Output the [X, Y] coordinate of the center of the cell containing the given text.  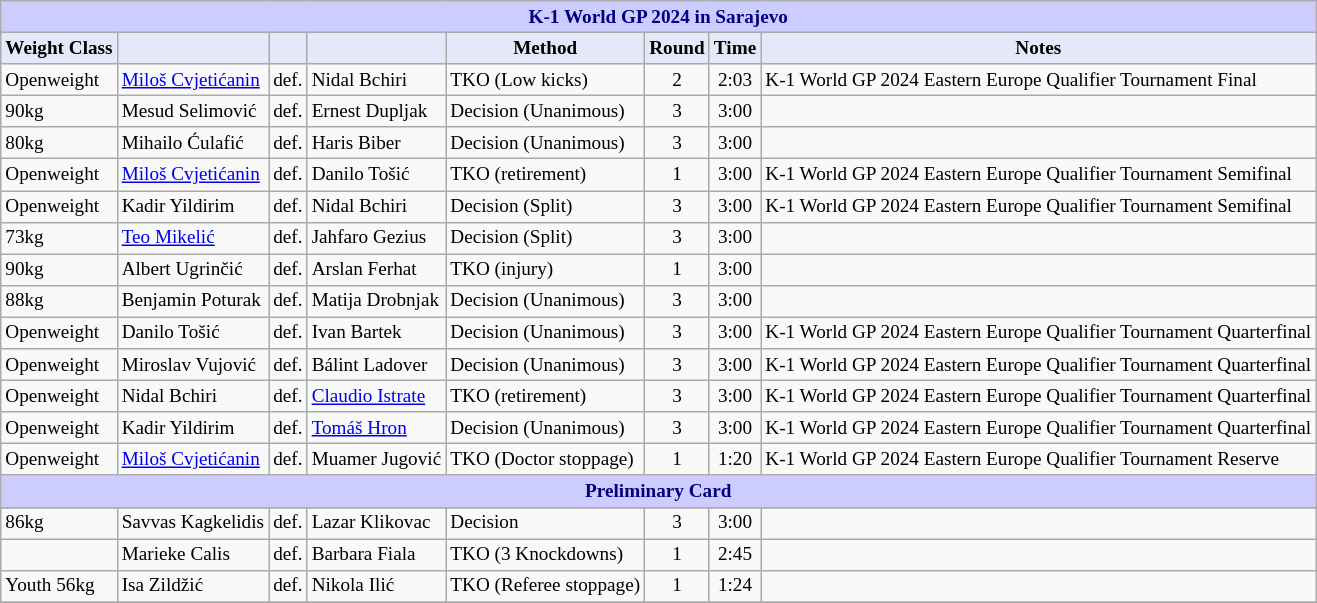
Time [734, 48]
Decision [546, 523]
TKO (Low kicks) [546, 80]
2:03 [734, 80]
Albert Ugrinčić [193, 270]
Ivan Bartek [376, 333]
Weight Class [59, 48]
Barbara Fiala [376, 554]
Marieke Calis [193, 554]
Ernest Dupljak [376, 111]
K-1 World GP 2024 in Sarajevo [658, 17]
K-1 World GP 2024 Eastern Europe Qualifier Tournament Final [1038, 80]
1:24 [734, 586]
Round [678, 48]
Claudio Istrate [376, 396]
73kg [59, 238]
Nikola Ilić [376, 586]
Preliminary Card [658, 491]
86kg [59, 523]
Haris Biber [376, 143]
Method [546, 48]
2 [678, 80]
2:45 [734, 554]
Notes [1038, 48]
1:20 [734, 460]
Muamer Jugović [376, 460]
Miroslav Vujović [193, 365]
Jahfaro Gezius [376, 238]
K-1 World GP 2024 Eastern Europe Qualifier Tournament Reserve [1038, 460]
Youth 56kg [59, 586]
80kg [59, 143]
Benjamin Poturak [193, 301]
88kg [59, 301]
Bálint Ladover [376, 365]
TKO (Referee stoppage) [546, 586]
Teo Mikelić [193, 238]
Mesud Selimović [193, 111]
TKO (injury) [546, 270]
Tomáš Hron [376, 428]
Mihailo Ćulafić [193, 143]
Savvas Kagkelidis [193, 523]
TKO (Doctor stoppage) [546, 460]
Arslan Ferhat [376, 270]
TKO (3 Knockdowns) [546, 554]
Matija Drobnjak [376, 301]
Isa Zildžić [193, 586]
Lazar Klikovac [376, 523]
